Capture the cell that displays the provided text and extract its [x, y] central coordinate. 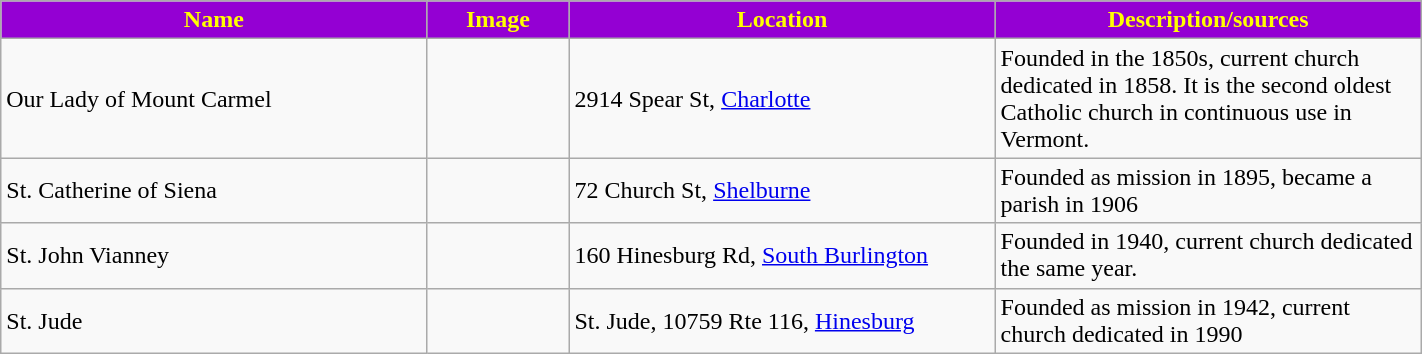
Founded as mission in 1895, became a parish in 1906 [1208, 190]
Founded in the 1850s, current church dedicated in 1858. It is the second oldest Catholic church in continuous use in Vermont. [1208, 98]
Description/sources [1208, 20]
St. Jude [214, 320]
St. Catherine of Siena [214, 190]
160 Hinesburg Rd, South Burlington [782, 256]
St. Jude, 10759 Rte 116, Hinesburg [782, 320]
Location [782, 20]
Our Lady of Mount Carmel [214, 98]
Name [214, 20]
Image [498, 20]
2914 Spear St, Charlotte [782, 98]
Founded in 1940, current church dedicated the same year. [1208, 256]
72 Church St, Shelburne [782, 190]
Founded as mission in 1942, current church dedicated in 1990 [1208, 320]
St. John Vianney [214, 256]
